Extract the [X, Y] coordinate from the center of the cell holding the provided text.  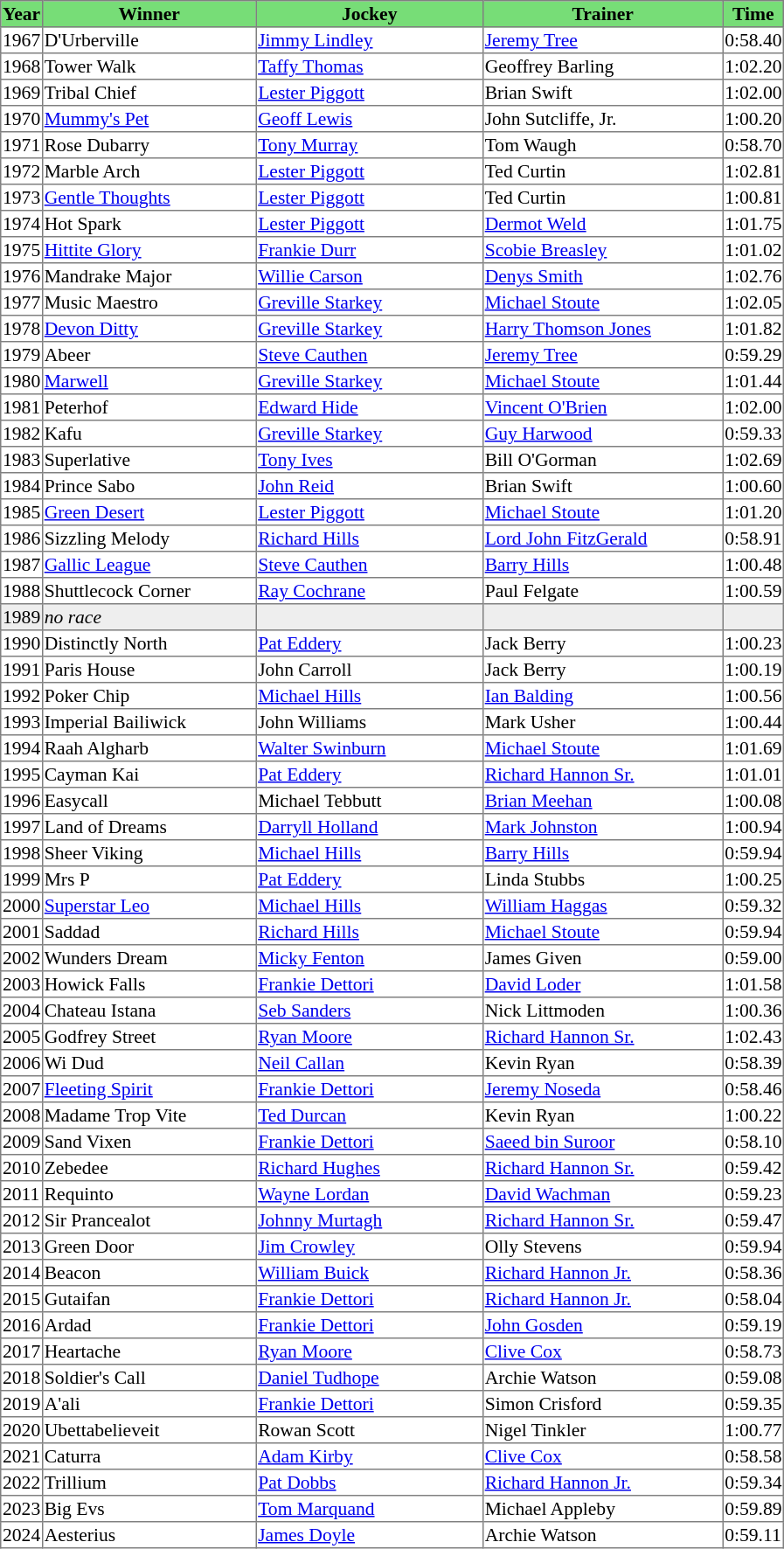
1976 [22, 276]
1:01.69 [753, 748]
Mrs P [149, 879]
Superstar Leo [149, 906]
0:58.04 [753, 1299]
Aesterius [149, 1535]
1994 [22, 748]
2017 [22, 1351]
2012 [22, 1220]
John Williams [370, 722]
2003 [22, 984]
Denys Smith [602, 276]
Tony Ives [370, 460]
0:59.19 [753, 1325]
Bill O'Gorman [602, 460]
John Gosden [602, 1325]
Madame Trop Vite [149, 1115]
1984 [22, 486]
Howick Falls [149, 984]
John Reid [370, 486]
1995 [22, 774]
Shuttlecock Corner [149, 591]
Ian Balding [602, 696]
Hittite Glory [149, 250]
Tom Waugh [602, 145]
Lord John FitzGerald [602, 538]
0:59.08 [753, 1378]
Pat Dobbs [370, 1483]
0:58.40 [753, 40]
Godfrey Street [149, 1037]
Tower Walk [149, 66]
1:00.77 [753, 1430]
Cayman Kai [149, 774]
Darryll Holland [370, 827]
1:01.44 [753, 381]
1:00.94 [753, 827]
William Buick [370, 1273]
2024 [22, 1535]
1981 [22, 407]
2007 [22, 1089]
0:59.47 [753, 1220]
1:01.75 [753, 224]
Dermot Weld [602, 224]
Winner [149, 14]
Neil Callan [370, 1063]
0:59.32 [753, 906]
1:02.43 [753, 1037]
Mandrake Major [149, 276]
Linda Stubbs [602, 879]
1989 [22, 617]
Tom Marquand [370, 1509]
1:02.76 [753, 276]
Ardad [149, 1325]
Mark Johnston [602, 827]
Micky Fenton [370, 958]
Nick Littmoden [602, 1011]
1:02.05 [753, 302]
Trillium [149, 1483]
2000 [22, 906]
2013 [22, 1247]
1992 [22, 696]
Paris House [149, 670]
2004 [22, 1011]
Beacon [149, 1273]
John Carroll [370, 670]
0:58.91 [753, 538]
1:01.02 [753, 250]
0:58.10 [753, 1142]
2001 [22, 932]
Tony Murray [370, 145]
Gentle Thoughts [149, 198]
Gallic League [149, 565]
0:58.36 [753, 1273]
0:59.34 [753, 1483]
0:59.42 [753, 1168]
Land of Dreams [149, 827]
2015 [22, 1299]
1991 [22, 670]
1980 [22, 381]
Wi Dud [149, 1063]
Hot Spark [149, 224]
Soldier's Call [149, 1378]
1986 [22, 538]
Caturra [149, 1456]
Brian Meehan [602, 801]
0:59.35 [753, 1404]
1969 [22, 93]
2023 [22, 1509]
2018 [22, 1378]
1:00.22 [753, 1115]
1:01.01 [753, 774]
Nigel Tinkler [602, 1430]
Chateau Istana [149, 1011]
Trainer [602, 14]
1:02.81 [753, 171]
0:58.70 [753, 145]
1972 [22, 171]
Jim Crowley [370, 1247]
1:00.19 [753, 670]
Michael Appleby [602, 1509]
William Haggas [602, 906]
0:58.46 [753, 1089]
Devon Ditty [149, 329]
David Wachman [602, 1194]
James Given [602, 958]
Saddad [149, 932]
James Doyle [370, 1535]
Fleeting Spirit [149, 1089]
Music Maestro [149, 302]
David Loder [602, 984]
0:59.33 [753, 434]
Johnny Murtagh [370, 1220]
Ted Durcan [370, 1115]
1988 [22, 591]
1:00.36 [753, 1011]
Wayne Lordan [370, 1194]
Kafu [149, 434]
2008 [22, 1115]
Harry Thomson Jones [602, 329]
Sand Vixen [149, 1142]
Green Door [149, 1247]
Geoff Lewis [370, 119]
2019 [22, 1404]
1:00.60 [753, 486]
1:00.56 [753, 696]
1967 [22, 40]
Daniel Tudhope [370, 1378]
2006 [22, 1063]
1985 [22, 512]
Simon Crisford [602, 1404]
Michael Tebbutt [370, 801]
Jockey [370, 14]
Sizzling Melody [149, 538]
Zebedee [149, 1168]
John Sutcliffe, Jr. [602, 119]
Requinto [149, 1194]
1:00.81 [753, 198]
1968 [22, 66]
2014 [22, 1273]
0:59.29 [753, 355]
Poker Chip [149, 696]
0:59.89 [753, 1509]
Paul Felgate [602, 591]
2011 [22, 1194]
0:58.58 [753, 1456]
Gutaifan [149, 1299]
1990 [22, 643]
Superlative [149, 460]
1:00.59 [753, 591]
no race [149, 617]
1:00.23 [753, 643]
2010 [22, 1168]
2020 [22, 1430]
1982 [22, 434]
A'ali [149, 1404]
Raah Algharb [149, 748]
Imperial Bailiwick [149, 722]
0:59.00 [753, 958]
0:58.73 [753, 1351]
1979 [22, 355]
1971 [22, 145]
2021 [22, 1456]
1977 [22, 302]
1993 [22, 722]
1998 [22, 853]
1:00.08 [753, 801]
1997 [22, 827]
Ray Cochrane [370, 591]
Easycall [149, 801]
1978 [22, 329]
Willie Carson [370, 276]
Time [753, 14]
Rose Dubarry [149, 145]
0:59.23 [753, 1194]
0:59.11 [753, 1535]
Seb Sanders [370, 1011]
1:01.82 [753, 329]
Richard Hughes [370, 1168]
Year [22, 14]
Peterhof [149, 407]
Marble Arch [149, 171]
2009 [22, 1142]
0:58.39 [753, 1063]
1:02.69 [753, 460]
1:01.58 [753, 984]
Walter Swinburn [370, 748]
Green Desert [149, 512]
2016 [22, 1325]
Jeremy Noseda [602, 1089]
Marwell [149, 381]
1983 [22, 460]
1:00.25 [753, 879]
2005 [22, 1037]
Rowan Scott [370, 1430]
Olly Stevens [602, 1247]
Wunders Dream [149, 958]
1996 [22, 801]
1973 [22, 198]
Sheer Viking [149, 853]
Edward Hide [370, 407]
Jimmy Lindley [370, 40]
D'Urberville [149, 40]
Taffy Thomas [370, 66]
Big Evs [149, 1509]
1987 [22, 565]
1:00.44 [753, 722]
Adam Kirby [370, 1456]
Mark Usher [602, 722]
Mummy's Pet [149, 119]
Guy Harwood [602, 434]
Tribal Chief [149, 93]
Sir Prancealot [149, 1220]
1:02.20 [753, 66]
2002 [22, 958]
Distinctly North [149, 643]
Abeer [149, 355]
Prince Sabo [149, 486]
Scobie Breasley [602, 250]
1:00.48 [753, 565]
1999 [22, 879]
1975 [22, 250]
1:01.20 [753, 512]
1970 [22, 119]
Vincent O'Brien [602, 407]
2022 [22, 1483]
1974 [22, 224]
Geoffrey Barling [602, 66]
Frankie Durr [370, 250]
Ubettabelieveit [149, 1430]
Heartache [149, 1351]
1:00.20 [753, 119]
Saeed bin Suroor [602, 1142]
